Search for the cell housing the specified text and yield its [X, Y] center coordinate. 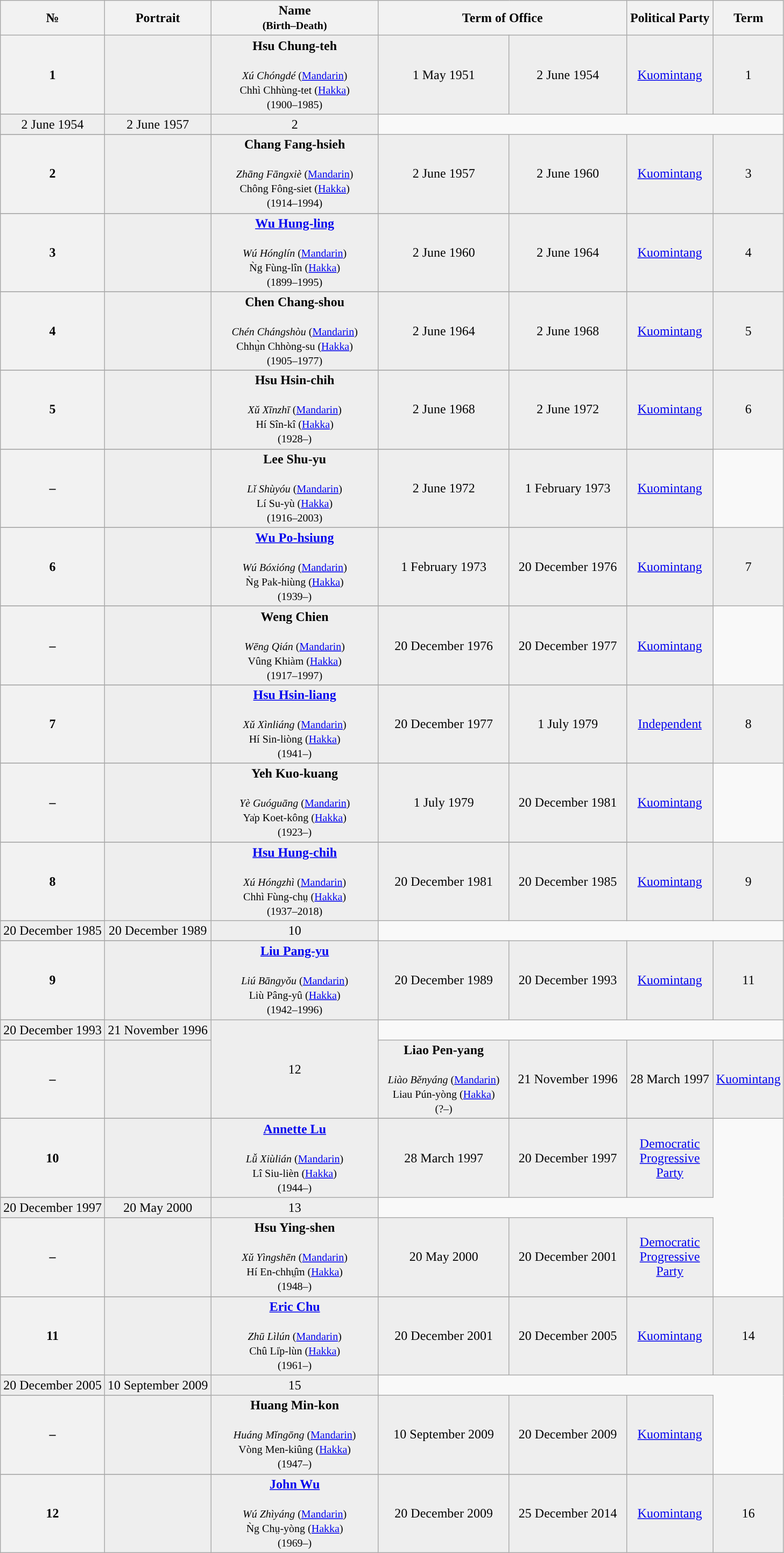
Political Party [669, 18]
№ [53, 18]
14 [748, 1336]
Liu Pang-yu Liú Bāngyǒu (Mandarin)Liù Pâng-yû (Hakka)(1942–1996) [295, 980]
Hsu Hsin-liang Xǔ Xìnliáng (Mandarin)Hí Sin-liòng (Hakka)(1941–) [295, 724]
25 December 2014 [568, 1513]
15 [295, 1385]
13 [295, 1208]
Hsu Chung-teh Xú Chóngdé (Mandarin)Chhì Chhùng-tet (Hakka)(1900–1985) [295, 75]
Chang Fang-hsiehZhāng Fāngxiè (Mandarin)Chông Fông-siet (Hakka)(1914–1994) [295, 174]
Chen Chang-shou Chén Chángshòu (Mandarin)Chhṳ̀n Chhòng-su (Hakka)(1905–1977) [295, 331]
1 May 1951 [443, 75]
Eric Chu Zhū Lìlún (Mandarin)Chû Li̍p-lùn (Hakka)(1961–) [295, 1336]
Term [748, 18]
Hsu Hung-chihXú Hóngzhì (Mandarin)Chhì Fùng-chṳ (Hakka)(1937–2018) [295, 881]
Wu Hung-ling Wú Hónglín (Mandarin)Ǹg Fùng-lîn (Hakka)(1899–1995) [295, 252]
Independent [669, 724]
Hsu Ying-shen Xǔ Yìngshēn (Mandarin)Hí En-chhṳ̂m (Hakka)(1948–) [295, 1257]
16 [748, 1513]
Lee Shu-yuLǐ Shùyóu (Mandarin)Lí Su-yù (Hakka)(1916–2003) [295, 488]
Huang Min-kon Huáng Mǐngōng (Mandarin)Vòng Men-kiûng (Hakka)(1947–) [295, 1435]
John WuWú Zhìyáng (Mandarin)Ǹg Chṳ-yòng (Hakka)(1969–) [295, 1513]
Yeh Kuo-kuangYè Guóguāng (Mandarin)Ya̍p Koet-kông (Hakka)(1923–) [295, 802]
Annette Lu Lǚ Xiùlián (Mandarin)Lî Siu-lièn (Hakka)(1944–) [295, 1158]
Wu Po-hsiung Wú Bóxióng (Mandarin)Ǹg Pak-hiùng (Hakka)(1939–) [295, 567]
Term of Office [503, 18]
Liao Pen-yangLiào Běnyáng (Mandarin)Liau Pún-yòng (Hakka)(?–) [443, 1079]
Name(Birth–Death) [295, 18]
Hsu Hsin-chih Xǔ Xīnzhī (Mandarin)Hí Sîn-kî (Hakka)(1928–) [295, 410]
Portrait [158, 18]
Weng Chien Wēng Qián (Mandarin)Vûng Khiàm (Hakka)(1917–1997) [295, 645]
